Pinpoint the cell where the given text exists, returning its [X, Y] midpoint coordinate. 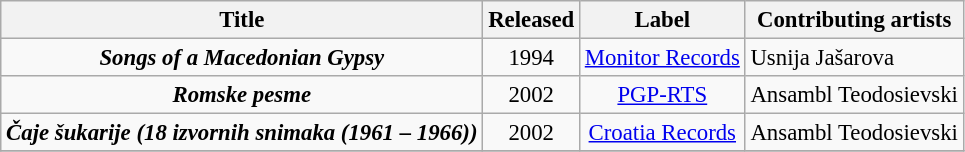
Romske pesme [242, 95]
Contributing artists [854, 20]
Songs of a Macedonian Gypsy [242, 58]
PGP-RTS [662, 95]
Title [242, 20]
Label [662, 20]
Monitor Records [662, 58]
Usnija Jašarova [854, 58]
1994 [532, 58]
Čaje šukarije (18 izvornih snimaka (1961 – 1966)) [242, 133]
Released [532, 20]
Croatia Records [662, 133]
